Scan for the cell matching the given text and deliver its [x, y] coordinate at center. 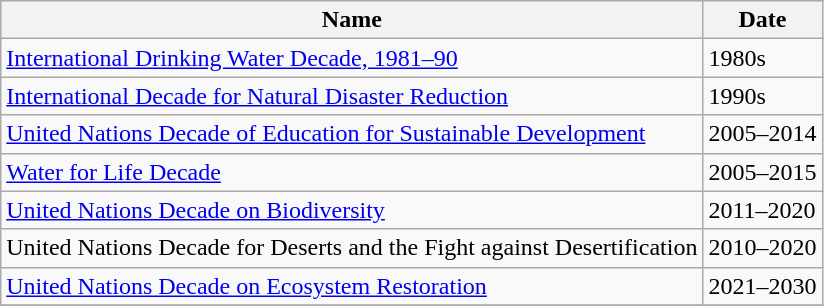
International Drinking Water Decade, 1981–90 [352, 58]
International Decade for Natural Disaster Reduction [352, 96]
2005–2014 [762, 134]
Water for Life Decade [352, 172]
United Nations Decade on Ecosystem Restoration [352, 286]
2005–2015 [762, 172]
2011–2020 [762, 210]
United Nations Decade of Education for Sustainable Development [352, 134]
United Nations Decade for Deserts and the Fight against Desertification [352, 248]
United Nations Decade on Biodiversity [352, 210]
2010–2020 [762, 248]
1980s [762, 58]
1990s [762, 96]
2021–2030 [762, 286]
Date [762, 20]
Name [352, 20]
